Pinpoint the cell where the given text exists, returning its [X, Y] midpoint coordinate. 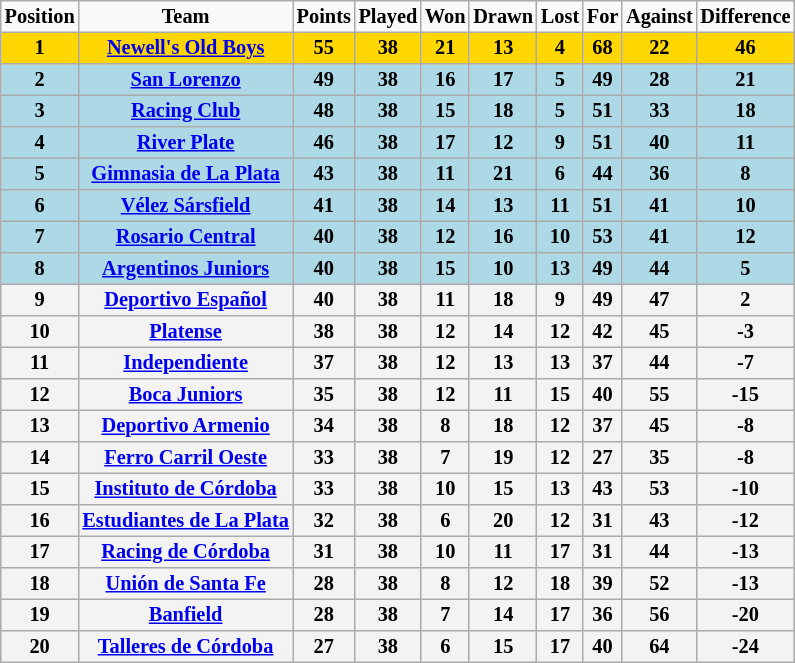
Points [324, 17]
Unión de Santa Fe [185, 584]
52 [659, 584]
San Lorenzo [185, 80]
22 [659, 48]
-24 [746, 647]
-10 [746, 489]
Ferro Carril Oeste [185, 458]
Against [659, 17]
Position [40, 17]
Team [185, 17]
Deportivo Español [185, 300]
Boca Juniors [185, 395]
Estudiantes de La Plata [185, 521]
42 [602, 332]
68 [602, 48]
Played [388, 17]
Banfield [185, 615]
Talleres de Córdoba [185, 647]
Platense [185, 332]
48 [324, 111]
-15 [746, 395]
For [602, 17]
Independiente [185, 363]
64 [659, 647]
47 [659, 300]
Won [445, 17]
3 [40, 111]
-7 [746, 363]
Racing de Córdoba [185, 552]
Vélez Sársfield [185, 206]
Racing Club [185, 111]
34 [324, 426]
-20 [746, 615]
Gimnasia de La Plata [185, 174]
River Plate [185, 143]
39 [602, 584]
-3 [746, 332]
Newell's Old Boys [185, 48]
Instituto de Córdoba [185, 489]
Difference [746, 17]
32 [324, 521]
Lost [560, 17]
Drawn [503, 17]
Rosario Central [185, 237]
-12 [746, 521]
Deportivo Armenio [185, 426]
1 [40, 48]
Argentinos Juniors [185, 269]
56 [659, 615]
